Find where the given text appears and provide that cell's center as (X, Y) coordinate. 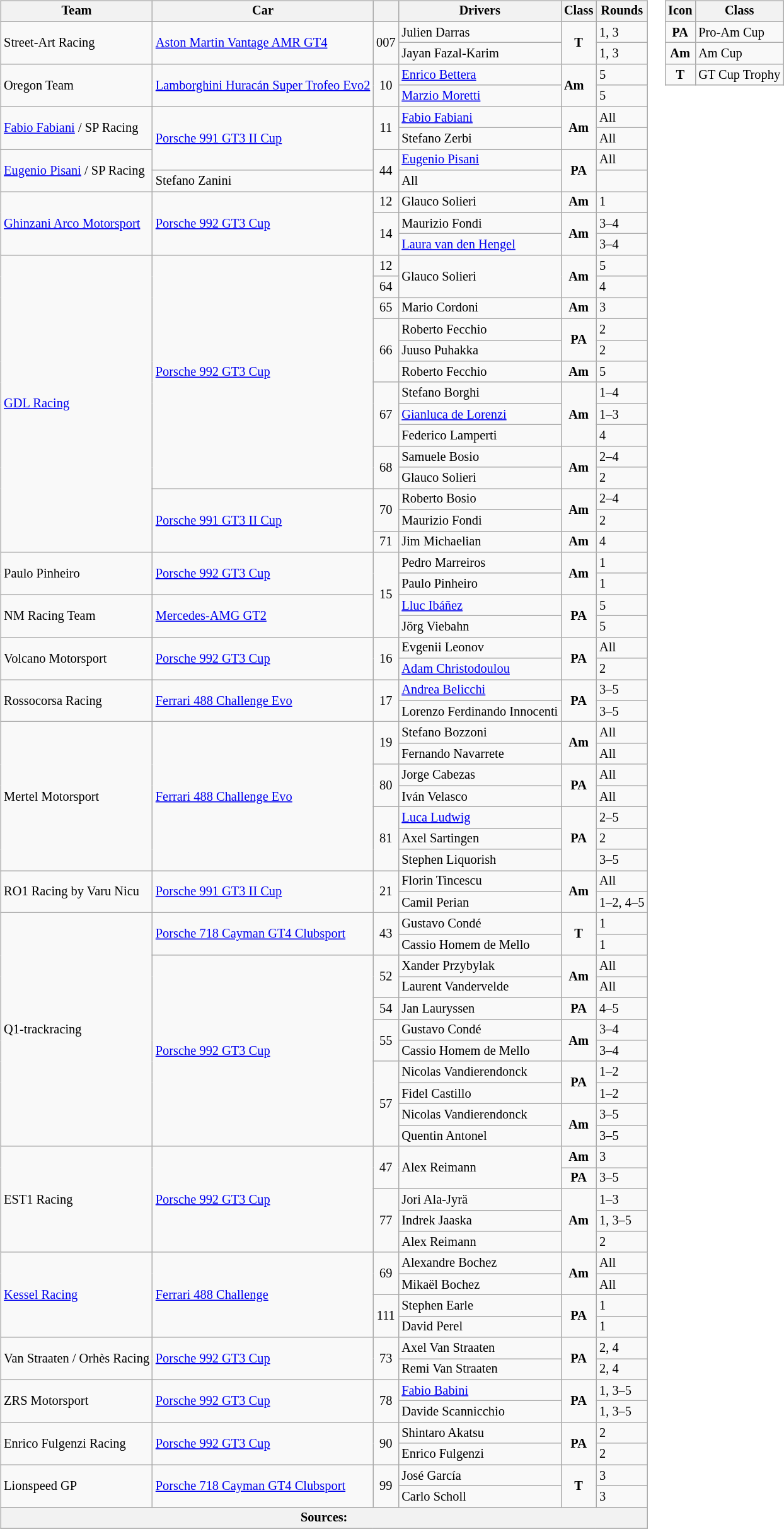
NM Racing Team (77, 615)
99 (386, 1485)
Axel Van Straaten (480, 1348)
Jörg Viebahn (480, 627)
Davide Scannicchio (480, 1412)
Quentin Antonel (480, 1136)
111 (386, 1317)
EST1 Racing (77, 1199)
Enrico Fulgenzi (480, 1454)
Eugenio Pisani (480, 160)
Alexandre Bochez (480, 1263)
Florin Tincescu (480, 881)
Stefano Borghi (480, 393)
2–5 (621, 818)
Evgenii Leonov (480, 648)
77 (386, 1221)
Stefano Zanini (263, 181)
Federico Lamperti (480, 436)
Fidel Castillo (480, 1093)
Icon (680, 11)
64 (386, 287)
Enrico Fulgenzi Racing (77, 1444)
21 (386, 892)
Laurent Vandervelde (480, 987)
Adam Christodoulou (480, 669)
15 (386, 595)
Pro-Am Cup (739, 32)
David Perel (480, 1327)
52 (386, 976)
43 (386, 934)
90 (386, 1444)
14 (386, 233)
81 (386, 839)
Axel Sartingen (480, 839)
GT Cup Trophy (739, 75)
57 (386, 1103)
Lamborghini Huracán Super Trofeo Evo2 (263, 86)
Jayan Fazal-Karim (480, 54)
Eugenio Pisani / SP Racing (77, 170)
11 (386, 127)
80 (386, 786)
Stefano Bozzoni (480, 733)
Laura van den Hengel (480, 245)
16 (386, 658)
19 (386, 743)
Rounds (621, 11)
73 (386, 1358)
Mikaël Bochez (480, 1284)
Gianluca de Lorenzi (480, 414)
Jorge Cabezas (480, 775)
Jori Ala-Jyrä (480, 1199)
Indrek Jaaska (480, 1221)
Rossocorsa Racing (77, 701)
007 (386, 43)
1–2, 4–5 (621, 902)
Lionspeed GP (77, 1485)
68 (386, 467)
Am Cup (739, 54)
67 (386, 414)
Enrico Bettera (480, 75)
Oregon Team (77, 86)
Drivers (480, 11)
1–4 (621, 393)
Fernando Navarrete (480, 754)
Luca Ludwig (480, 818)
Marzio Moretti (480, 96)
54 (386, 1008)
Andrea Belicchi (480, 690)
GDL Racing (77, 404)
70 (386, 509)
Ghinzani Arco Motorsport (77, 223)
Jan Lauryssen (480, 1008)
Mercedes-AMG GT2 (263, 615)
Car (263, 11)
Sources: (324, 1518)
Ferrari 488 Challenge (263, 1295)
Kessel Racing (77, 1295)
Mertel Motorsport (77, 796)
4–5 (621, 1008)
Stefano Zerbi (480, 139)
Lluc Ibáñez (480, 605)
RO1 Racing by Varu Nicu (77, 892)
Fabio Fabiani (480, 117)
Stephen Liquorish (480, 860)
55 (386, 1040)
Juuso Puhakka (480, 351)
Shintaro Akatsu (480, 1433)
Aston Martin Vantage AMR GT4 (263, 43)
Roberto Bosio (480, 499)
17 (386, 701)
Mario Cordoni (480, 308)
71 (386, 542)
Team (77, 11)
47 (386, 1168)
Iván Velasco (480, 796)
Samuele Bosio (480, 456)
Camil Perian (480, 902)
José García (480, 1475)
Street-Art Racing (77, 43)
69 (386, 1274)
Fabio Babini (480, 1390)
65 (386, 308)
Volcano Motorsport (77, 658)
Julien Darras (480, 32)
ZRS Motorsport (77, 1401)
Van Straaten / Orhès Racing (77, 1358)
Carlo Scholl (480, 1497)
78 (386, 1401)
Q1-trackracing (77, 1030)
Fabio Fabiani / SP Racing (77, 127)
66 (386, 351)
Xander Przybylak (480, 966)
Remi Van Straaten (480, 1369)
10 (386, 86)
Jim Michaelian (480, 542)
44 (386, 170)
Stephen Earle (480, 1306)
Pedro Marreiros (480, 563)
Lorenzo Ferdinando Innocenti (480, 711)
